Find where the given text appears and provide that cell's center as (X, Y) coordinate. 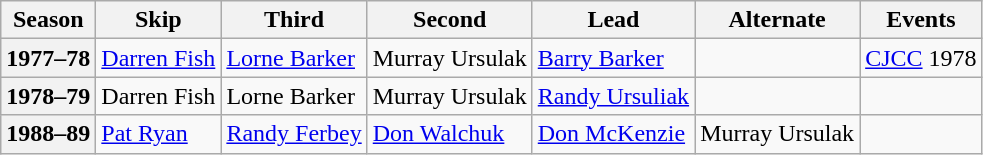
1978–79 (48, 96)
1977–78 (48, 58)
Don Walchuk (450, 134)
Randy Ursuliak (613, 96)
Events (921, 20)
Don McKenzie (613, 134)
Lead (613, 20)
Pat Ryan (158, 134)
Third (294, 20)
Season (48, 20)
Alternate (778, 20)
Second (450, 20)
Skip (158, 20)
Barry Barker (613, 58)
1988–89 (48, 134)
Randy Ferbey (294, 134)
CJCC 1978 (921, 58)
